Capture the cell that displays the provided text and extract its [X, Y] central coordinate. 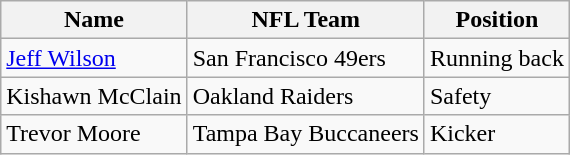
Tampa Bay Buccaneers [306, 134]
Trevor Moore [94, 134]
San Francisco 49ers [306, 58]
Kicker [496, 134]
Safety [496, 96]
NFL Team [306, 20]
Position [496, 20]
Name [94, 20]
Kishawn McClain [94, 96]
Running back [496, 58]
Jeff Wilson [94, 58]
Oakland Raiders [306, 96]
